Provide the (x, y) coordinate of the cell's center where the given text is located.  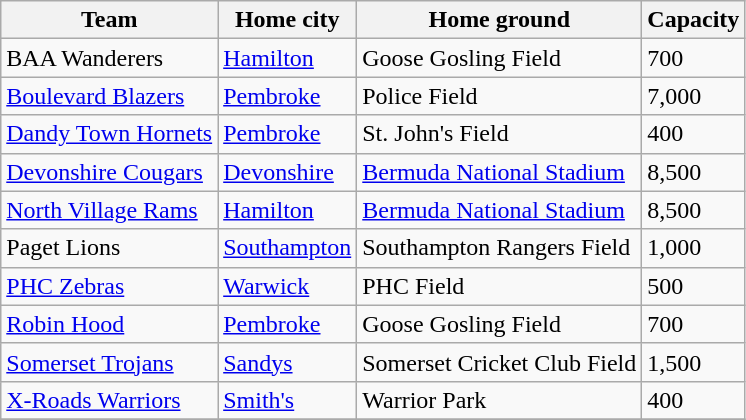
Devonshire Cougars (110, 172)
Southampton Rangers Field (500, 248)
X-Roads Warriors (110, 400)
Home city (288, 20)
BAA Wanderers (110, 58)
Smith's (288, 400)
Warwick (288, 286)
Sandys (288, 362)
Robin Hood (110, 324)
Somerset Cricket Club Field (500, 362)
Southampton (288, 248)
500 (694, 286)
1,500 (694, 362)
Capacity (694, 20)
7,000 (694, 96)
1,000 (694, 248)
Boulevard Blazers (110, 96)
St. John's Field (500, 134)
Somerset Trojans (110, 362)
Police Field (500, 96)
PHC Field (500, 286)
Home ground (500, 20)
Devonshire (288, 172)
Dandy Town Hornets (110, 134)
Warrior Park (500, 400)
North Village Rams (110, 210)
Team (110, 20)
Paget Lions (110, 248)
PHC Zebras (110, 286)
